Scan for the cell matching the given text and deliver its (x, y) coordinate at center. 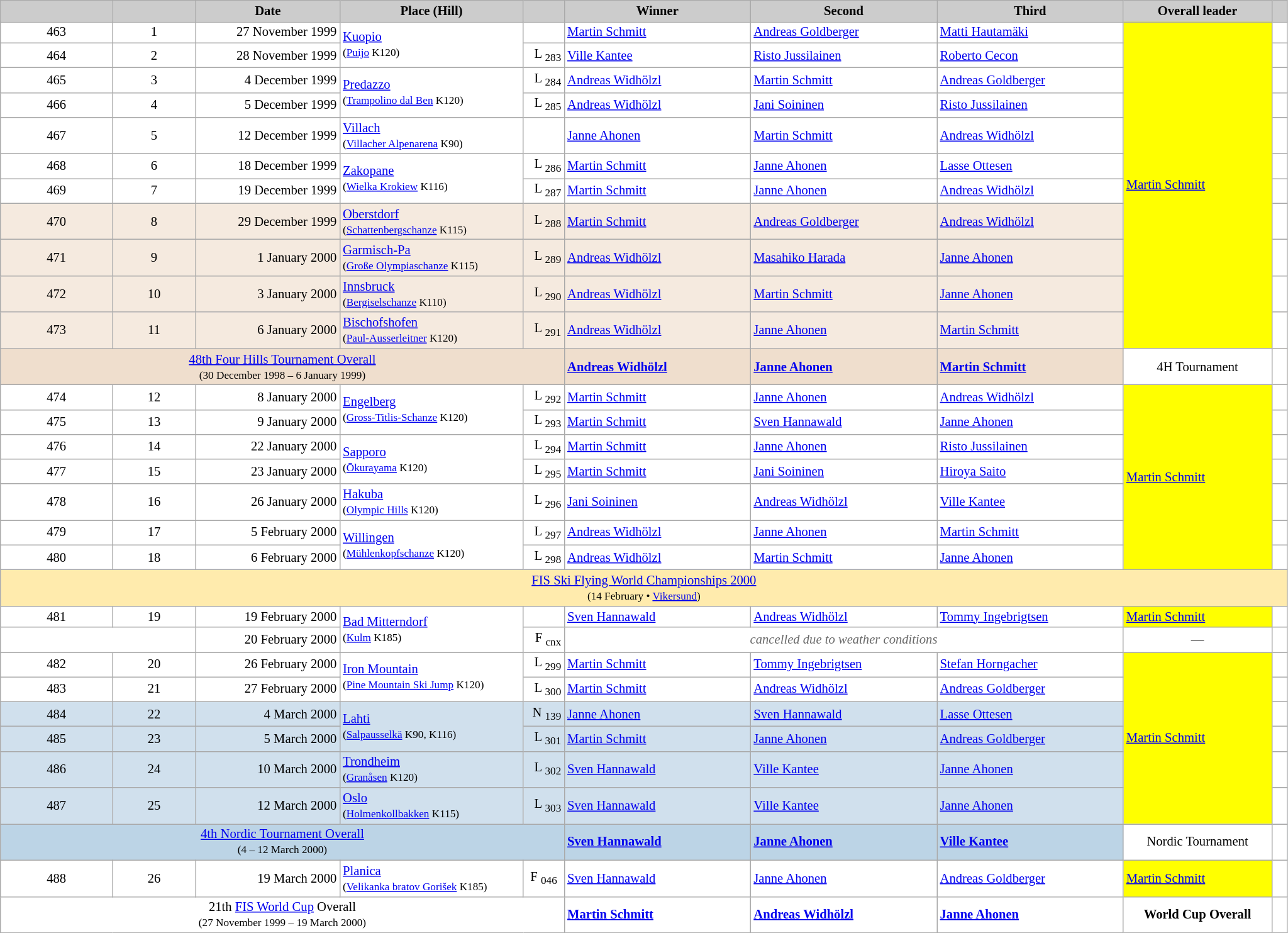
L 299 (543, 664)
19 (155, 617)
L 303 (543, 806)
Oberstdorf(Schattenbergschanze K115) (431, 221)
468 (57, 166)
20 February 2000 (268, 639)
Villach(Villacher Alpenarena K90) (431, 135)
Overall leader (1197, 11)
6 January 2000 (268, 330)
3 (155, 79)
L 294 (543, 447)
F cnx (543, 639)
Third (1030, 11)
18 (155, 557)
Engelberg(Gross-Titlis-Schanze K120) (431, 409)
1 (155, 32)
12 March 2000 (268, 806)
Bad Mitterndorf(Kulm K185) (431, 629)
L 302 (543, 769)
483 (57, 690)
L 285 (543, 104)
486 (57, 769)
19 December 1999 (268, 190)
26 February 2000 (268, 664)
Sapporo(Ōkurayama K120) (431, 459)
Innsbruck(Bergiselschanze K110) (431, 294)
F 046 (543, 878)
Hakuba(Olympic Hills K120) (431, 502)
L 292 (543, 396)
Date (268, 11)
L 295 (543, 472)
Willingen(Mühlenkopfschanze K120) (431, 545)
25 (155, 806)
cancelled due to weather conditions (844, 639)
12 (155, 396)
27 November 1999 (268, 32)
Roberto Cecon (1030, 55)
469 (57, 190)
11 (155, 330)
Masahiko Harada (843, 257)
Predazzo(Trampolino dal Ben K120) (431, 92)
L 291 (543, 330)
19 March 2000 (268, 878)
L 286 (543, 166)
L 288 (543, 221)
26 (155, 878)
479 (57, 532)
L 300 (543, 690)
481 (57, 617)
L 284 (543, 79)
20 (155, 664)
482 (57, 664)
World Cup Overall (1197, 915)
Zakopane(Wielka Krokiew K116) (431, 179)
Trondheim(Granåsen K120) (431, 769)
Oslo(Holmenkollbakken K115) (431, 806)
L 283 (543, 55)
24 (155, 769)
471 (57, 257)
23 (155, 739)
L 293 (543, 422)
2 (155, 55)
L 298 (543, 557)
1 January 2000 (268, 257)
Bischofshofen(Paul-Ausserleitner K120) (431, 330)
4 (155, 104)
Second (843, 11)
472 (57, 294)
FIS Ski Flying World Championships 2000(14 February • Vikersund) (644, 588)
17 (155, 532)
Stefan Horngacher (1030, 664)
28 November 1999 (268, 55)
9 January 2000 (268, 422)
21th FIS World Cup Overall(27 November 1999 – 19 March 2000) (282, 915)
4 December 1999 (268, 79)
4 March 2000 (268, 713)
5 February 2000 (268, 532)
Winner (657, 11)
Nordic Tournament (1197, 842)
Iron Mountain(Pine Mountain Ski Jump K120) (431, 677)
480 (57, 557)
466 (57, 104)
10 (155, 294)
L 289 (543, 257)
474 (57, 396)
48th Four Hills Tournament Overall(30 December 1998 – 6 January 1999) (282, 367)
Hiroya Saito (1030, 472)
L 297 (543, 532)
5 March 2000 (268, 739)
5 (155, 135)
22 (155, 713)
L 290 (543, 294)
9 (155, 257)
13 (155, 422)
22 January 2000 (268, 447)
465 (57, 79)
19 February 2000 (268, 617)
12 December 1999 (268, 135)
26 January 2000 (268, 502)
Kuopio(Puijo K120) (431, 44)
477 (57, 472)
464 (57, 55)
6 February 2000 (268, 557)
16 (155, 502)
470 (57, 221)
8 (155, 221)
23 January 2000 (268, 472)
29 December 1999 (268, 221)
485 (57, 739)
4th Nordic Tournament Overall(4 – 12 March 2000) (282, 842)
27 February 2000 (268, 690)
Matti Hautamäki (1030, 32)
Garmisch-Pa(Große Olympiaschanze K115) (431, 257)
488 (57, 878)
L 296 (543, 502)
— (1197, 639)
475 (57, 422)
487 (57, 806)
463 (57, 32)
4H Tournament (1197, 367)
N 139 (543, 713)
484 (57, 713)
467 (57, 135)
7 (155, 190)
Lahti(Salpausselkä K90, K116) (431, 726)
L 287 (543, 190)
473 (57, 330)
8 January 2000 (268, 396)
18 December 1999 (268, 166)
478 (57, 502)
Place (Hill) (431, 11)
3 January 2000 (268, 294)
L 301 (543, 739)
21 (155, 690)
10 March 2000 (268, 769)
15 (155, 472)
14 (155, 447)
476 (57, 447)
5 December 1999 (268, 104)
Planica(Velikanka bratov Gorišek K185) (431, 878)
6 (155, 166)
